Identify which cell holds the provided text, then report its (x, y) central coordinate. 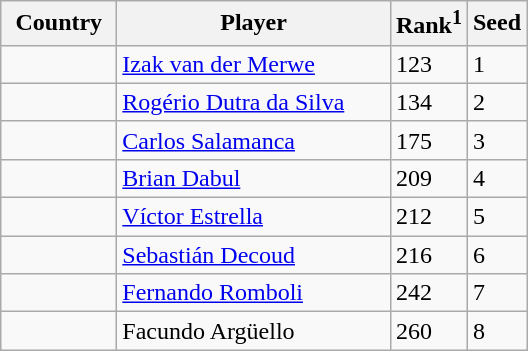
260 (428, 331)
4 (496, 178)
Country (59, 24)
134 (428, 102)
209 (428, 178)
6 (496, 255)
Player (254, 24)
216 (428, 255)
2 (496, 102)
1 (496, 64)
242 (428, 293)
123 (428, 64)
8 (496, 331)
212 (428, 217)
Facundo Argüello (254, 331)
Brian Dabul (254, 178)
Víctor Estrella (254, 217)
Seed (496, 24)
Sebastián Decoud (254, 255)
Fernando Romboli (254, 293)
3 (496, 140)
Izak van der Merwe (254, 64)
Carlos Salamanca (254, 140)
175 (428, 140)
Rogério Dutra da Silva (254, 102)
Rank1 (428, 24)
5 (496, 217)
7 (496, 293)
